Scan for the cell matching the given text and deliver its (x, y) coordinate at center. 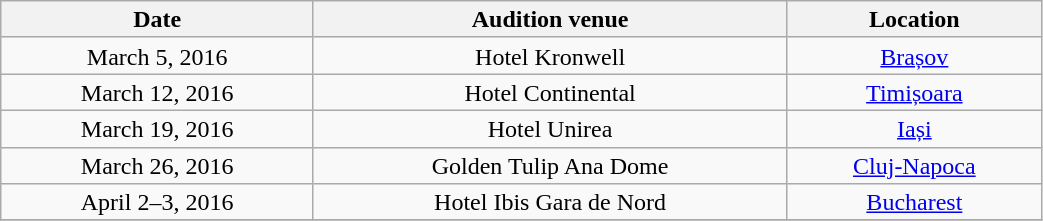
Golden Tulip Ana Dome (550, 166)
Iași (914, 128)
March 19, 2016 (158, 128)
March 26, 2016 (158, 166)
Hotel Kronwell (550, 56)
Hotel Unirea (550, 128)
March 12, 2016 (158, 92)
Date (158, 20)
Cluj-Napoca (914, 166)
Bucharest (914, 202)
Brașov (914, 56)
Hotel Continental (550, 92)
Timișoara (914, 92)
Location (914, 20)
April 2–3, 2016 (158, 202)
March 5, 2016 (158, 56)
Audition venue (550, 20)
Hotel Ibis Gara de Nord (550, 202)
